Locate the cell with the specified text and output its [x, y] center coordinate. 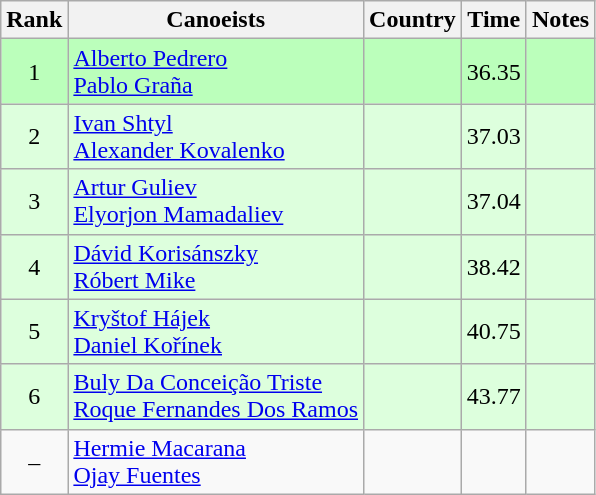
– [34, 462]
Time [494, 20]
Country [413, 20]
1 [34, 72]
38.42 [494, 266]
2 [34, 136]
Ivan ShtylAlexander Kovalenko [216, 136]
Kryštof HájekDaniel Kořínek [216, 332]
Rank [34, 20]
37.04 [494, 202]
40.75 [494, 332]
Hermie MacaranaOjay Fuentes [216, 462]
43.77 [494, 396]
Alberto PedreroPablo Graña [216, 72]
Notes [560, 20]
5 [34, 332]
Dávid KorisánszkyRóbert Mike [216, 266]
Artur GulievElyorjon Mamadaliev [216, 202]
37.03 [494, 136]
36.35 [494, 72]
3 [34, 202]
4 [34, 266]
Canoeists [216, 20]
6 [34, 396]
Buly Da Conceição TristeRoque Fernandes Dos Ramos [216, 396]
